Extract the [x, y] coordinate from the center of the cell holding the provided text.  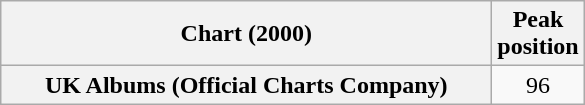
Peakposition [538, 34]
Chart (2000) [246, 34]
96 [538, 85]
UK Albums (Official Charts Company) [246, 85]
